Extract the [X, Y] coordinate from the center of the cell holding the provided text.  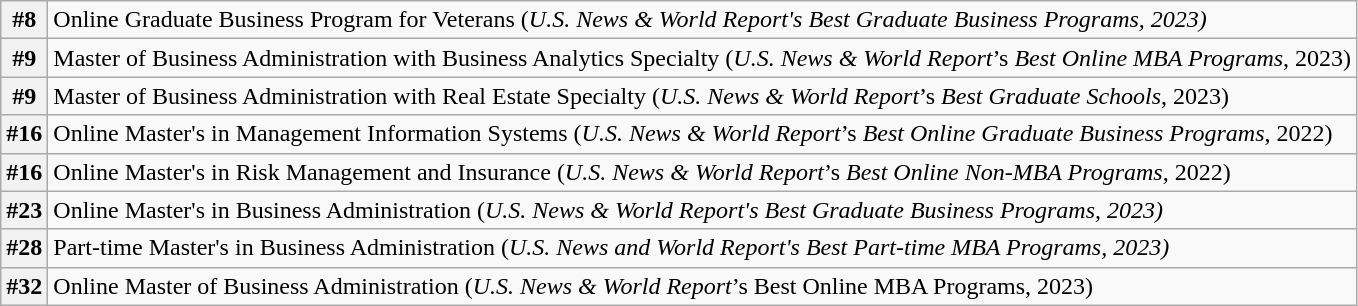
Master of Business Administration with Business Analytics Specialty (U.S. News & World Report’s Best Online MBA Programs, 2023) [702, 58]
#28 [24, 248]
#32 [24, 286]
Online Master's in Risk Management and Insurance (U.S. News & World Report’s Best Online Non-MBA Programs, 2022) [702, 172]
#8 [24, 20]
Part-time Master's in Business Administration (U.S. News and World Report's Best Part-time MBA Programs, 2023) [702, 248]
Online Master's in Business Administration (U.S. News & World Report's Best Graduate Business Programs, 2023) [702, 210]
Online Master's in Management Information Systems (U.S. News & World Report’s Best Online Graduate Business Programs, 2022) [702, 134]
#23 [24, 210]
Master of Business Administration with Real Estate Specialty (U.S. News & World Report’s Best Graduate Schools, 2023) [702, 96]
Online Graduate Business Program for Veterans (U.S. News & World Report's Best Graduate Business Programs, 2023) [702, 20]
Online Master of Business Administration (U.S. News & World Report’s Best Online MBA Programs, 2023) [702, 286]
